For the text-containing cell, return its midpoint in (x, y) coordinate format. 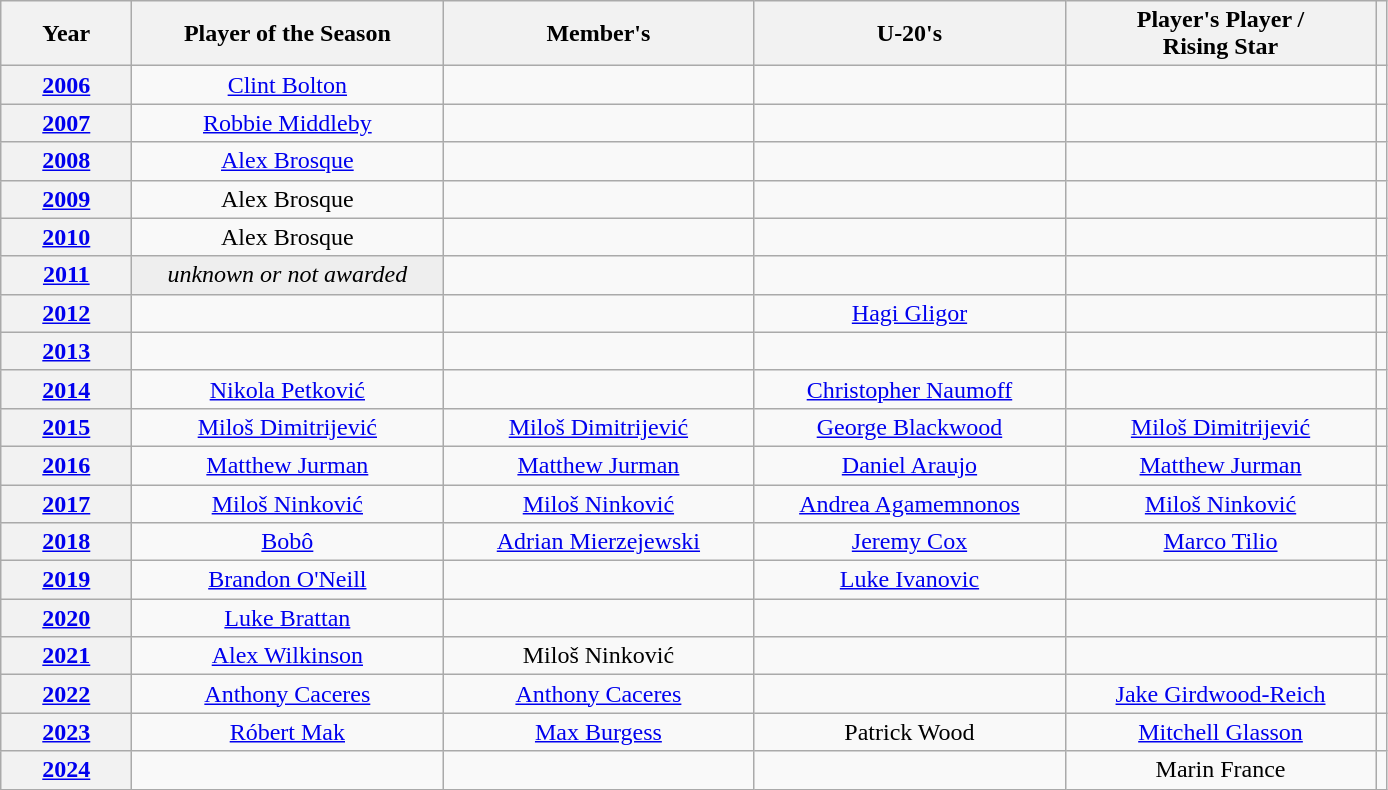
2019 (66, 580)
Luke Ivanovic (910, 580)
Robbie Middleby (288, 123)
Player of the Season (288, 34)
Jake Girdwood-Reich (1220, 694)
2007 (66, 123)
2015 (66, 427)
Bobô (288, 542)
Clint Bolton (288, 85)
Alex Wilkinson (288, 656)
2017 (66, 503)
Brandon O'Neill (288, 580)
Christopher Naumoff (910, 389)
Luke Brattan (288, 618)
2018 (66, 542)
Hagi Gligor (910, 313)
2011 (66, 275)
2012 (66, 313)
2009 (66, 199)
Player's Player / Rising Star (1220, 34)
Andrea Agamemnonos (910, 503)
Jeremy Cox (910, 542)
Member's (598, 34)
Year (66, 34)
Róbert Mak (288, 732)
2016 (66, 465)
George Blackwood (910, 427)
Marco Tilio (1220, 542)
2010 (66, 237)
2006 (66, 85)
2020 (66, 618)
Marin France (1220, 770)
2024 (66, 770)
Mitchell Glasson (1220, 732)
2022 (66, 694)
2014 (66, 389)
U-20's (910, 34)
Daniel Araujo (910, 465)
2021 (66, 656)
Patrick Wood (910, 732)
Max Burgess (598, 732)
Nikola Petković (288, 389)
Adrian Mierzejewski (598, 542)
2008 (66, 161)
2013 (66, 351)
unknown or not awarded (288, 275)
2023 (66, 732)
